Return [X, Y] of the center of cell containing provided text 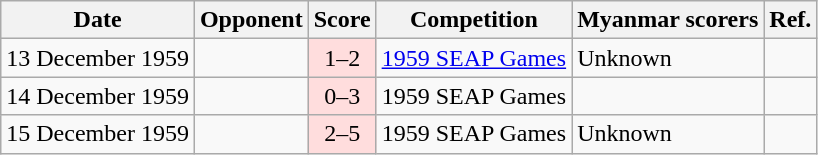
Myanmar scorers [668, 20]
Competition [474, 20]
Ref. [790, 20]
13 December 1959 [98, 58]
14 December 1959 [98, 96]
1–2 [342, 58]
Opponent [251, 20]
2–5 [342, 134]
0–3 [342, 96]
15 December 1959 [98, 134]
Date [98, 20]
Score [342, 20]
